Extract the [X, Y] coordinate from the center of the cell holding the provided text.  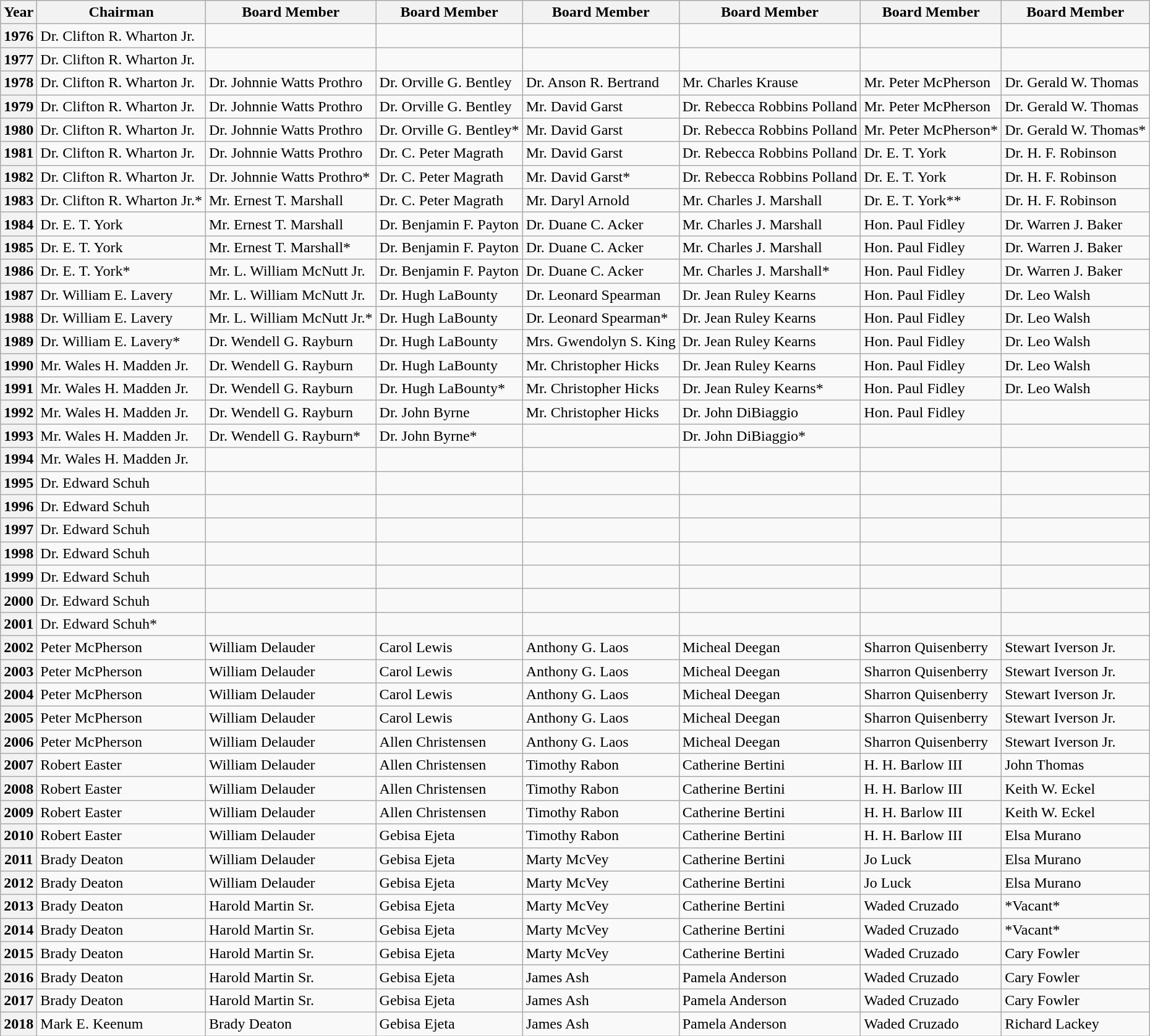
1978 [19, 83]
1990 [19, 365]
Dr. Johnnie Watts Prothro* [291, 177]
1989 [19, 342]
1982 [19, 177]
1988 [19, 318]
1999 [19, 577]
2017 [19, 1000]
2011 [19, 859]
John Thomas [1076, 765]
2005 [19, 718]
2015 [19, 953]
Dr. Clifton R. Wharton Jr.* [121, 200]
1987 [19, 295]
1992 [19, 412]
2013 [19, 906]
1980 [19, 130]
1979 [19, 106]
2002 [19, 647]
2001 [19, 624]
2000 [19, 600]
1997 [19, 530]
Mr. Charles J. Marshall* [770, 271]
Dr. Anson R. Bertrand [601, 83]
Mrs. Gwendolyn S. King [601, 342]
Chairman [121, 12]
Mr. L. William McNutt Jr.* [291, 318]
2004 [19, 695]
1998 [19, 553]
1996 [19, 506]
Richard Lackey [1076, 1024]
2009 [19, 812]
1986 [19, 271]
Dr. Orville G. Bentley* [449, 130]
Dr. William E. Lavery* [121, 342]
Dr. John Byrne [449, 412]
1985 [19, 247]
Mark E. Keenum [121, 1024]
2018 [19, 1024]
1993 [19, 436]
Dr. John Byrne* [449, 436]
Mr. Ernest T. Marshall* [291, 247]
1984 [19, 224]
Dr. Edward Schuh* [121, 624]
1976 [19, 36]
Dr. E. T. York** [931, 200]
Dr. Leonard Spearman* [601, 318]
2003 [19, 671]
Year [19, 12]
Mr. Peter McPherson* [931, 130]
Dr. John DiBiaggio* [770, 436]
Mr. David Garst* [601, 177]
Mr. Daryl Arnold [601, 200]
Dr. E. T. York* [121, 271]
1977 [19, 59]
1991 [19, 389]
2016 [19, 977]
Dr. Gerald W. Thomas* [1076, 130]
Dr. Jean Ruley Kearns* [770, 389]
1994 [19, 459]
Dr. Wendell G. Rayburn* [291, 436]
Dr. Leonard Spearman [601, 295]
Mr. Charles Krause [770, 83]
2012 [19, 883]
2007 [19, 765]
1983 [19, 200]
2014 [19, 930]
Dr. Hugh LaBounty* [449, 389]
2010 [19, 836]
2006 [19, 742]
Dr. John DiBiaggio [770, 412]
1981 [19, 153]
1995 [19, 483]
2008 [19, 789]
